Find where the given text appears and provide that cell's center as (X, Y) coordinate. 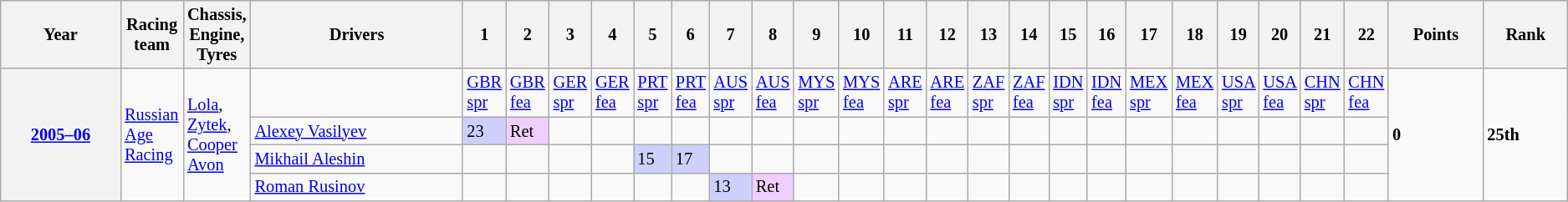
23 (484, 131)
MYS spr (816, 93)
Points (1435, 34)
GER spr (570, 93)
1 (484, 34)
Chassis,Engine,Tyres (217, 34)
9 (816, 34)
4 (612, 34)
10 (861, 34)
ARE spr (905, 93)
3 (570, 34)
Year (60, 34)
19 (1238, 34)
16 (1106, 34)
2 (528, 34)
GER fea (612, 93)
Alexey Vasilyev (357, 131)
IDN fea (1106, 93)
25th (1525, 135)
ARE fea (947, 93)
22 (1366, 34)
18 (1194, 34)
USA spr (1238, 93)
11 (905, 34)
MEX spr (1149, 93)
20 (1279, 34)
21 (1323, 34)
Mikhail Aleshin (357, 159)
Drivers (357, 34)
Racingteam (152, 34)
MYS fea (861, 93)
AUS fea (773, 93)
0 (1435, 135)
2005–06 (60, 135)
6 (691, 34)
CHN spr (1323, 93)
Lola,Zytek,Cooper Avon (217, 135)
ZAF fea (1029, 93)
12 (947, 34)
IDN spr (1068, 93)
AUS spr (730, 93)
MEX fea (1194, 93)
GBR spr (484, 93)
ZAF spr (988, 93)
CHN fea (1366, 93)
8 (773, 34)
Roman Rusinov (357, 187)
7 (730, 34)
PRT fea (691, 93)
USA fea (1279, 93)
Rank (1525, 34)
PRT spr (652, 93)
14 (1029, 34)
5 (652, 34)
Russian Age Racing (152, 135)
GBR fea (528, 93)
